Search for the cell housing the specified text and yield its (x, y) center coordinate. 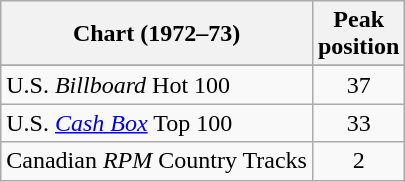
33 (358, 123)
37 (358, 85)
U.S. Billboard Hot 100 (157, 85)
2 (358, 161)
Peakposition (358, 34)
U.S. Cash Box Top 100 (157, 123)
Chart (1972–73) (157, 34)
Canadian RPM Country Tracks (157, 161)
